Provide the (x, y) coordinate of the cell's center where the given text is located.  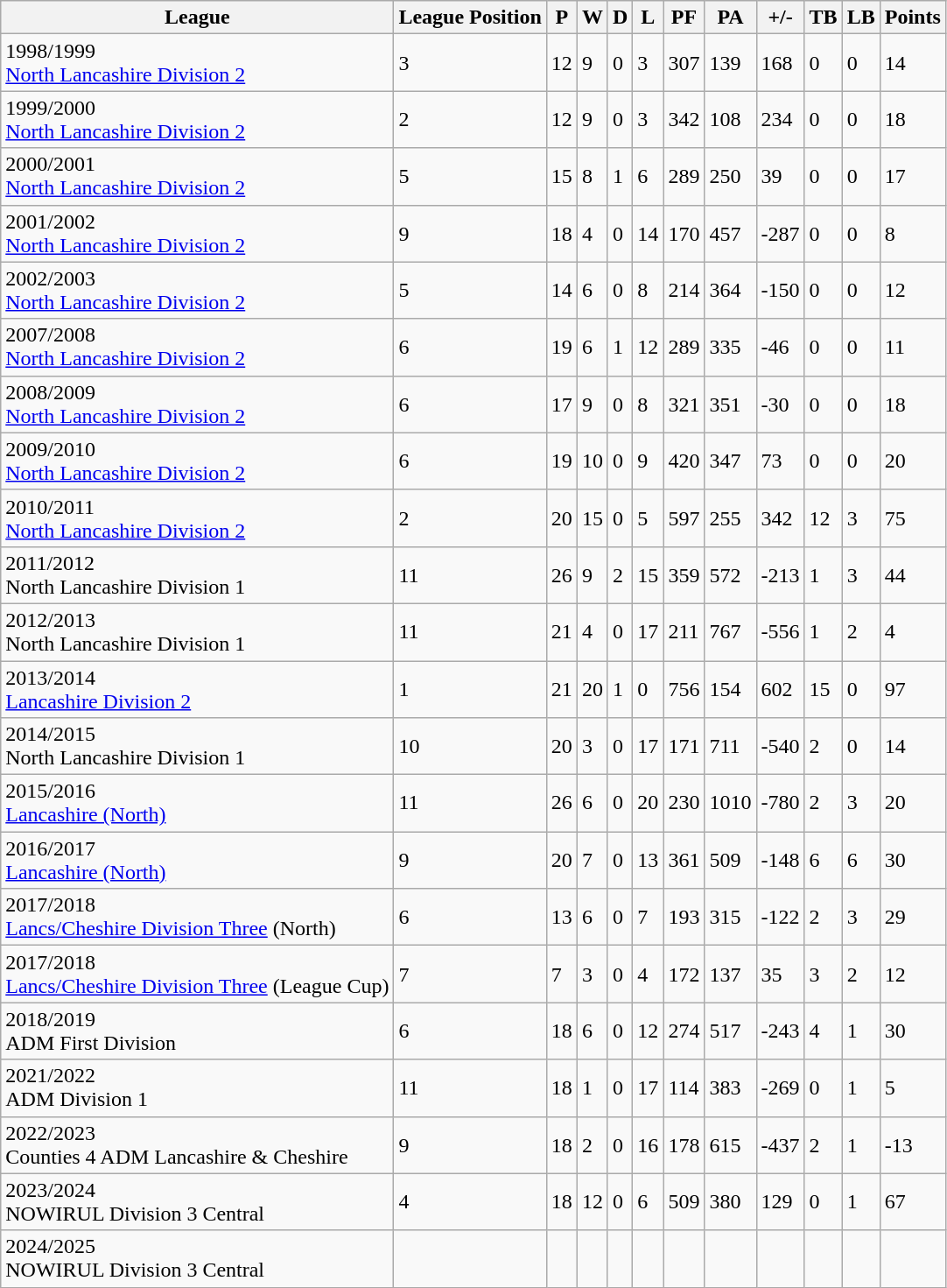
1999/2000North Lancashire Division 2 (198, 119)
TB (823, 18)
364 (730, 291)
335 (730, 347)
597 (684, 518)
380 (730, 1201)
2008/2009North Lancashire Division 2 (198, 405)
1010 (730, 804)
-287 (781, 233)
255 (730, 518)
Points (912, 18)
274 (684, 1031)
-780 (781, 804)
29 (912, 918)
97 (912, 688)
2009/2010North Lancashire Division 2 (198, 461)
351 (730, 405)
2010/2011North Lancashire Division 2 (198, 518)
711 (730, 746)
39 (781, 177)
2017/2018Lancs/Cheshire Division Three (North) (198, 918)
-13 (912, 1145)
307 (684, 63)
L (648, 18)
P (562, 18)
214 (684, 291)
2011/2012North Lancashire Division 1 (198, 574)
67 (912, 1201)
PF (684, 18)
420 (684, 461)
172 (684, 974)
321 (684, 405)
LB (861, 18)
2022/2023Counties 4 ADM Lancashire & Cheshire (198, 1145)
767 (730, 632)
PA (730, 18)
139 (730, 63)
602 (781, 688)
-148 (781, 860)
16 (648, 1145)
108 (730, 119)
383 (730, 1087)
+/- (781, 18)
-243 (781, 1031)
W (592, 18)
2012/2013North Lancashire Division 1 (198, 632)
2001/2002North Lancashire Division 2 (198, 233)
517 (730, 1031)
-46 (781, 347)
-269 (781, 1087)
756 (684, 688)
168 (781, 63)
457 (730, 233)
361 (684, 860)
2021/2022ADM Division 1 (198, 1087)
2002/2003North Lancashire Division 2 (198, 291)
75 (912, 518)
44 (912, 574)
1998/1999North Lancashire Division 2 (198, 63)
-437 (781, 1145)
250 (730, 177)
154 (730, 688)
615 (730, 1145)
347 (730, 461)
-150 (781, 291)
137 (730, 974)
171 (684, 746)
234 (781, 119)
League (198, 18)
2024/2025NOWIRUL Division 3 Central (198, 1259)
572 (730, 574)
2017/2018Lancs/Cheshire Division Three (League Cup) (198, 974)
35 (781, 974)
2023/2024NOWIRUL Division 3 Central (198, 1201)
-213 (781, 574)
-540 (781, 746)
315 (730, 918)
230 (684, 804)
-122 (781, 918)
114 (684, 1087)
2016/2017Lancashire (North) (198, 860)
359 (684, 574)
2013/2014Lancashire Division 2 (198, 688)
170 (684, 233)
2007/2008North Lancashire Division 2 (198, 347)
2014/2015North Lancashire Division 1 (198, 746)
178 (684, 1145)
211 (684, 632)
2015/2016Lancashire (North) (198, 804)
193 (684, 918)
2000/2001North Lancashire Division 2 (198, 177)
2018/2019ADM First Division (198, 1031)
League Position (470, 18)
129 (781, 1201)
D (620, 18)
-30 (781, 405)
-556 (781, 632)
73 (781, 461)
